From the cell containing the given text, extract its center point as [X, Y] coordinate. 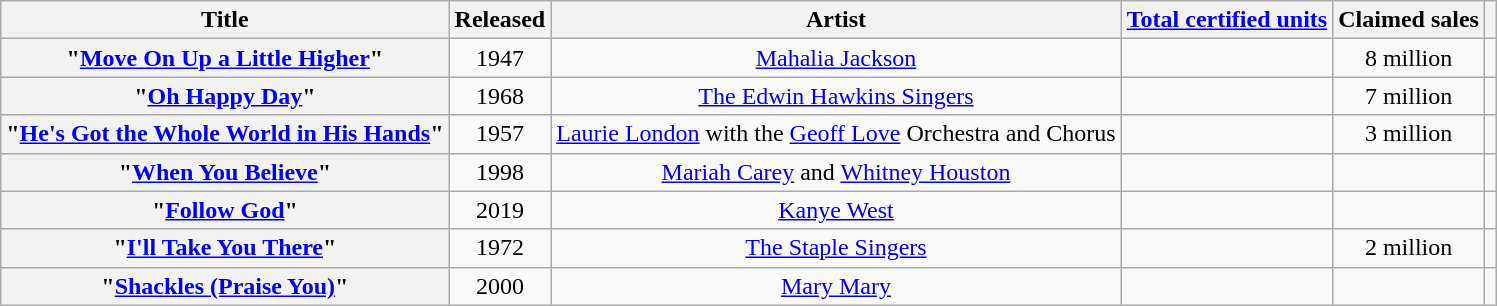
Mary Mary [836, 286]
"When You Believe" [225, 172]
8 million [1409, 58]
2019 [500, 210]
1957 [500, 134]
The Edwin Hawkins Singers [836, 96]
3 million [1409, 134]
"I'll Take You There" [225, 248]
"Follow God" [225, 210]
Title [225, 20]
Mahalia Jackson [836, 58]
"Move On Up a Little Higher" [225, 58]
Total certified units [1227, 20]
Mariah Carey and Whitney Houston [836, 172]
Released [500, 20]
The Staple Singers [836, 248]
2000 [500, 286]
Artist [836, 20]
"He's Got the Whole World in His Hands" [225, 134]
Laurie London with the Geoff Love Orchestra and Chorus [836, 134]
"Oh Happy Day" [225, 96]
7 million [1409, 96]
2 million [1409, 248]
Kanye West [836, 210]
1998 [500, 172]
1968 [500, 96]
Claimed sales [1409, 20]
1972 [500, 248]
"Shackles (Praise You)" [225, 286]
1947 [500, 58]
